Return [x, y] of the center of cell containing provided text 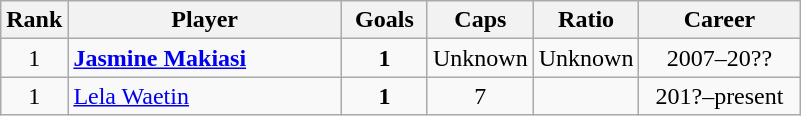
Lela Waetin [205, 96]
Goals [384, 20]
Ratio [586, 20]
Player [205, 20]
2007–20?? [720, 58]
Jasmine Makiasi [205, 58]
Career [720, 20]
201?–present [720, 96]
7 [480, 96]
Caps [480, 20]
Rank [34, 20]
